Return [X, Y] of the center of cell containing provided text 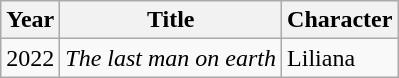
Character [340, 20]
Liliana [340, 58]
2022 [30, 58]
Year [30, 20]
The last man on earth [171, 58]
Title [171, 20]
